Search for the cell housing the specified text and yield its [X, Y] center coordinate. 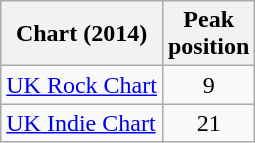
Chart (2014) [82, 34]
UK Indie Chart [82, 123]
UK Rock Chart [82, 85]
21 [208, 123]
Peakposition [208, 34]
9 [208, 85]
